Locate the cell with the specified text and output its [x, y] center coordinate. 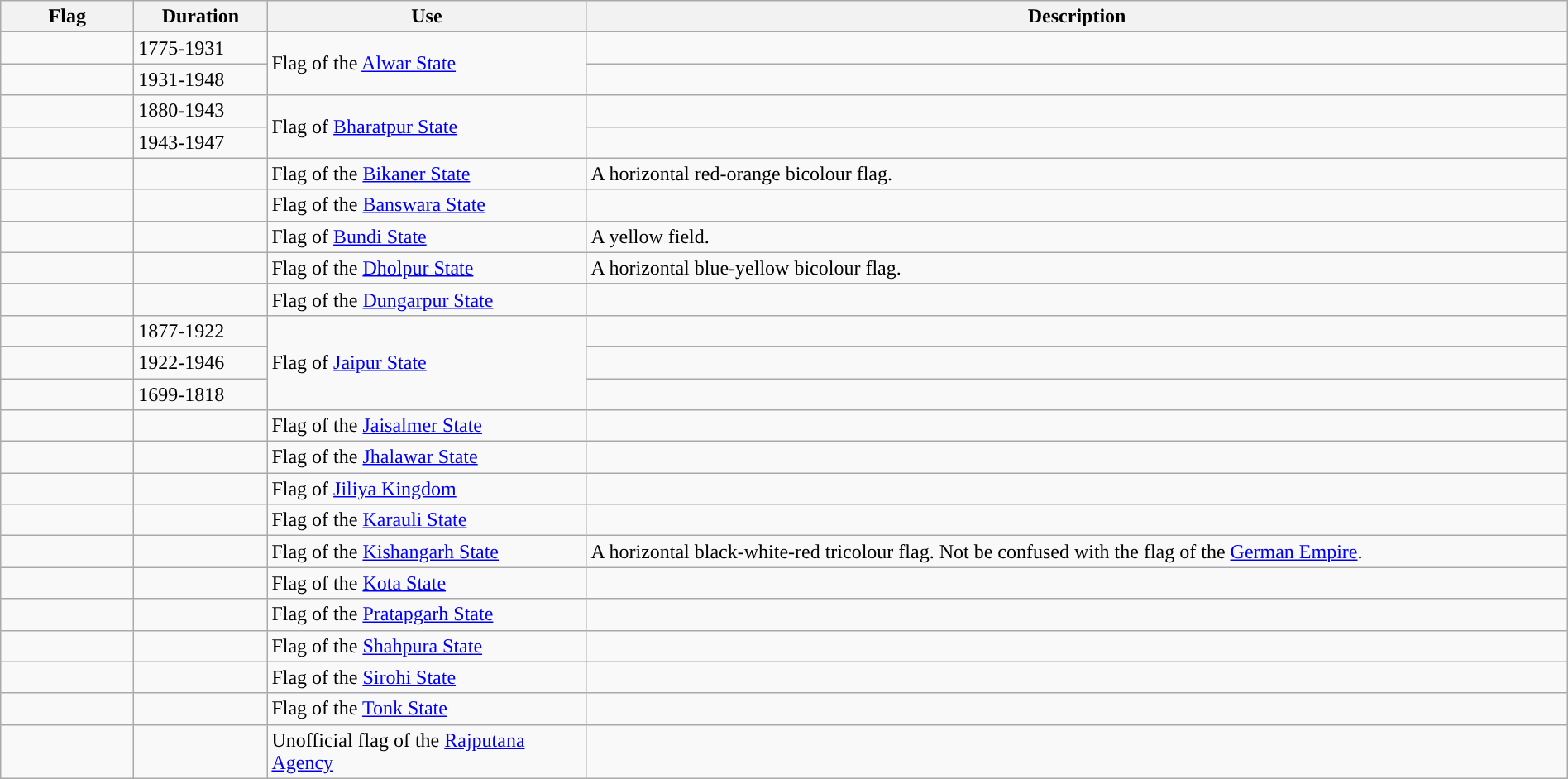
1775-1931 [200, 48]
Description [1077, 17]
Flag of the Jhalawar State [427, 457]
Flag of Jaipur State [427, 362]
Flag of the Pratapgarh State [427, 614]
A horizontal blue-yellow bicolour flag. [1077, 268]
Flag of the Kishangarh State [427, 552]
1922-1946 [200, 362]
Flag of Bundi State [427, 237]
Flag of the Bikaner State [427, 174]
Use [427, 17]
Flag of the Jaisalmer State [427, 426]
Flag of the Sirohi State [427, 677]
Flag of Bharatpur State [427, 127]
Flag of the Kota State [427, 583]
Flag of the Banswara State [427, 205]
Flag of the Tonk State [427, 709]
Flag of the Dholpur State [427, 268]
Flag of the Dungarpur State [427, 299]
1877-1922 [200, 331]
1699-1818 [200, 394]
Flag of the Shahpura State [427, 646]
Flag of Jiliya Kingdom [427, 489]
1943-1947 [200, 142]
Duration [200, 17]
Unofficial flag of the Rajputana Agency [427, 751]
A horizontal black-white-red tricolour flag. Not be confused with the flag of the German Empire. [1077, 552]
Flag [68, 17]
1880-1943 [200, 111]
A yellow field. [1077, 237]
A horizontal red-orange bicolour flag. [1077, 174]
Flag of the Karauli State [427, 520]
Flag of the Alwar State [427, 64]
1931-1948 [200, 79]
